Scan for the cell matching the given text and deliver its [x, y] coordinate at center. 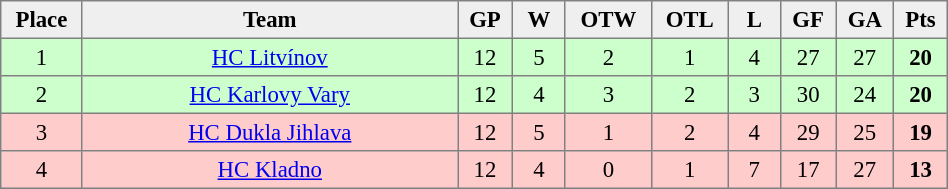
OTL [690, 20]
OTW [608, 20]
GA [865, 20]
W [538, 20]
Place [42, 20]
HC Kladno [270, 170]
GF [808, 20]
Team [270, 20]
Pts [920, 20]
7 [754, 170]
GP [486, 20]
24 [865, 95]
HC Karlovy Vary [270, 95]
HC Dukla Jihlava [270, 132]
17 [808, 170]
29 [808, 132]
0 [608, 170]
HC Litvínov [270, 57]
13 [920, 170]
25 [865, 132]
19 [920, 132]
30 [808, 95]
L [754, 20]
